Extract the [X, Y] coordinate from the center of the cell holding the provided text.  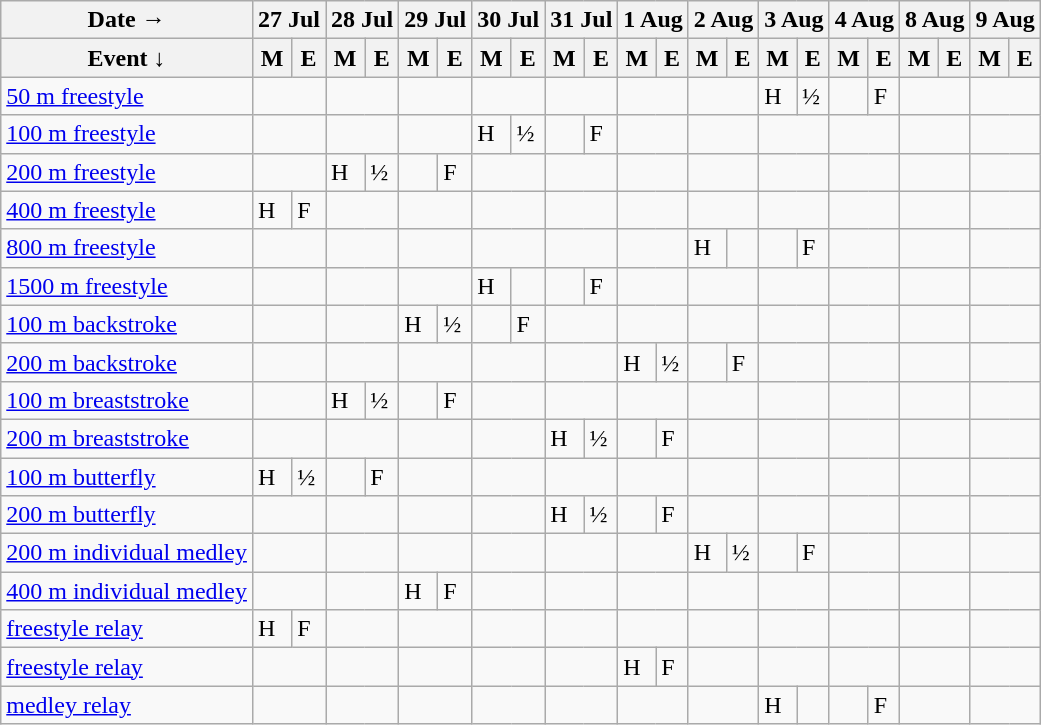
27 Jul [288, 20]
100 m breaststroke [127, 400]
200 m butterfly [127, 515]
Event ↓ [127, 58]
30 Jul [508, 20]
3 Aug [794, 20]
9 Aug [1005, 20]
1 Aug [653, 20]
200 m breaststroke [127, 438]
100 m butterfly [127, 477]
100 m freestyle [127, 134]
31 Jul [582, 20]
28 Jul [362, 20]
medley relay [127, 705]
1500 m freestyle [127, 286]
8 Aug [935, 20]
200 m backstroke [127, 362]
50 m freestyle [127, 96]
29 Jul [436, 20]
200 m individual medley [127, 553]
2 Aug [723, 20]
Date → [127, 20]
100 m backstroke [127, 324]
200 m freestyle [127, 172]
400 m individual medley [127, 591]
400 m freestyle [127, 210]
4 Aug [864, 20]
800 m freestyle [127, 248]
